Identify which cell holds the provided text, then report its [x, y] central coordinate. 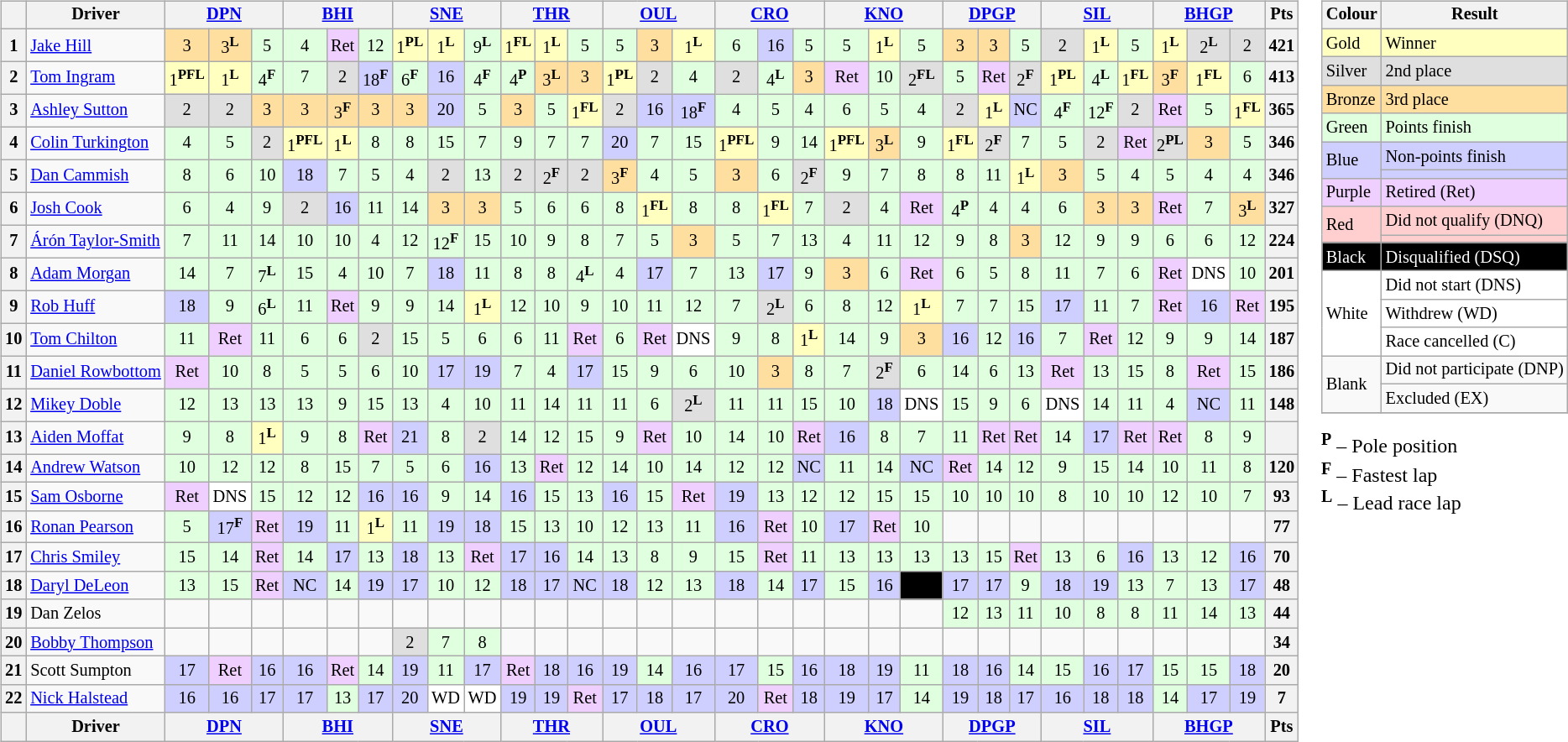
Ashley Sutton [96, 111]
Daniel Rowbottom [96, 373]
Did not start (DNS) [1475, 285]
148 [1282, 405]
70 [1282, 557]
6F [410, 77]
Excluded (EX) [1475, 398]
White [1351, 314]
93 [1282, 496]
Green [1351, 128]
3rd place [1475, 100]
Bobby Thompson [96, 642]
224 [1282, 242]
Jake Hill [96, 45]
Withdrew (WD) [1475, 314]
Tom Chilton [96, 339]
186 [1282, 373]
Retired (Ret) [1475, 192]
Non-points finish [1475, 156]
201 [1282, 274]
2PL [1170, 143]
120 [1282, 468]
Blank [1351, 384]
Purple [1351, 192]
Dan Cammish [96, 176]
Result [1475, 15]
187 [1282, 339]
Nick Halstead [96, 698]
2FL [922, 77]
34 [1282, 642]
Tom Ingram [96, 77]
Did not participate (DNP) [1475, 370]
Colour [1351, 15]
Aiden Moffat [96, 438]
Árón Taylor-Smith [96, 242]
Winner [1475, 43]
195 [1282, 307]
Josh Cook [96, 208]
Points finish [1475, 128]
Black [1351, 257]
Disqualified (DSQ) [1475, 257]
Scott Sumpton [96, 671]
Adam Morgan [96, 274]
413 [1282, 77]
Daryl DeLeon [96, 586]
Colin Turkington [96, 143]
Race cancelled (C) [1475, 342]
Dan Zelos [96, 614]
9L [483, 45]
48 [1282, 586]
Ronan Pearson [96, 527]
Bronze [1351, 100]
421 [1282, 45]
6L [267, 307]
22 [13, 698]
2nd place [1475, 71]
44 [1282, 614]
Did not qualify (DNQ) [1475, 221]
1 [13, 45]
Chris Smiley [96, 557]
Sam Osborne [96, 496]
Blue [1351, 159]
Gold [1351, 43]
327 [1282, 208]
Andrew Watson [96, 468]
17F [230, 527]
Mikey Doble [96, 405]
Red [1351, 225]
7L [267, 274]
Silver [1351, 71]
365 [1282, 111]
77 [1282, 527]
Rob Huff [96, 307]
